Output the [x, y] coordinate of the center of the cell containing the given text.  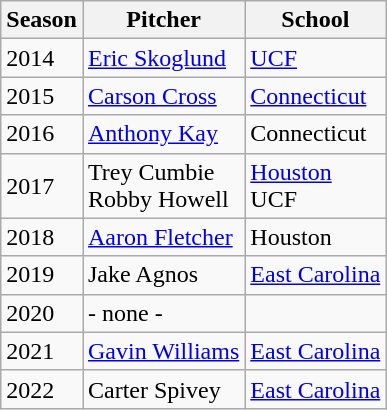
2021 [42, 351]
- none - [163, 313]
Anthony Kay [163, 134]
Carter Spivey [163, 389]
2017 [42, 186]
2019 [42, 275]
2014 [42, 58]
Season [42, 20]
HoustonUCF [316, 186]
Pitcher [163, 20]
Eric Skoglund [163, 58]
UCF [316, 58]
Jake Agnos [163, 275]
2016 [42, 134]
2022 [42, 389]
2018 [42, 237]
2020 [42, 313]
Houston [316, 237]
School [316, 20]
Trey CumbieRobby Howell [163, 186]
Carson Cross [163, 96]
Gavin Williams [163, 351]
Aaron Fletcher [163, 237]
2015 [42, 96]
